From the cell containing the given text, extract its center point as (x, y) coordinate. 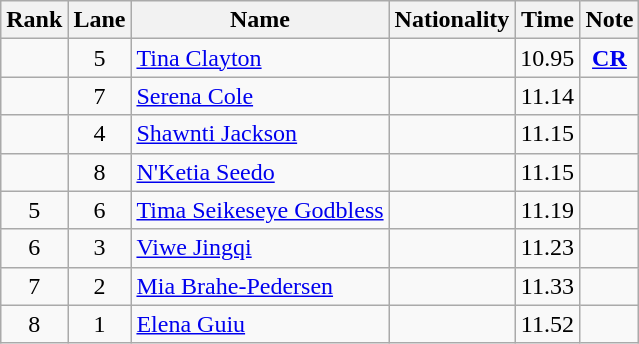
4 (100, 134)
11.19 (548, 210)
N'Ketia Seedo (260, 172)
Tima Seikeseye Godbless (260, 210)
Lane (100, 20)
Name (260, 20)
Elena Guiu (260, 324)
11.23 (548, 248)
Time (548, 20)
2 (100, 286)
Nationality (452, 20)
1 (100, 324)
11.14 (548, 96)
Tina Clayton (260, 58)
Serena Cole (260, 96)
11.52 (548, 324)
CR (610, 58)
Viwe Jingqi (260, 248)
Note (610, 20)
Mia Brahe-Pedersen (260, 286)
11.33 (548, 286)
10.95 (548, 58)
3 (100, 248)
Shawnti Jackson (260, 134)
Rank (34, 20)
